Locate the cell with the specified text and output its [x, y] center coordinate. 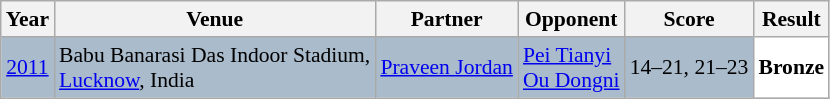
14–21, 21–23 [690, 68]
Venue [214, 19]
Year [28, 19]
Result [791, 19]
Babu Banarasi Das Indoor Stadium,Lucknow, India [214, 68]
Score [690, 19]
Partner [446, 19]
Opponent [572, 19]
Pei Tianyi Ou Dongni [572, 68]
2011 [28, 68]
Bronze [791, 68]
Praveen Jordan [446, 68]
